Scan for the cell matching the given text and deliver its [X, Y] coordinate at center. 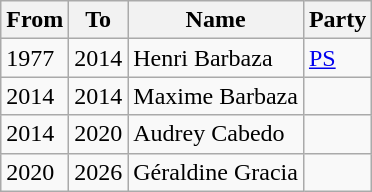
1977 [35, 58]
Audrey Cabedo [216, 134]
Name [216, 20]
From [35, 20]
PS [337, 58]
2026 [98, 172]
Party [337, 20]
To [98, 20]
Géraldine Gracia [216, 172]
Henri Barbaza [216, 58]
Maxime Barbaza [216, 96]
